Search for the cell housing the specified text and yield its [X, Y] center coordinate. 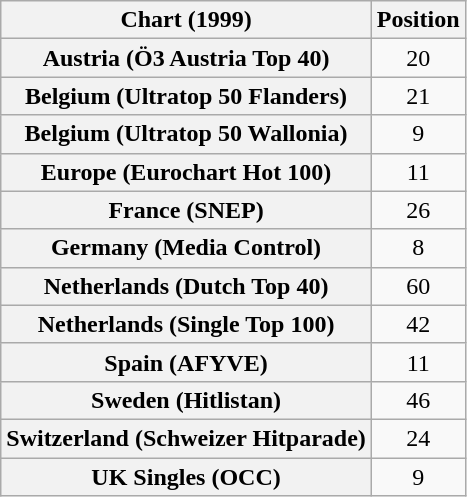
Sweden (Hitlistan) [186, 400]
Netherlands (Dutch Top 40) [186, 286]
8 [418, 248]
Austria (Ö3 Austria Top 40) [186, 58]
Netherlands (Single Top 100) [186, 324]
42 [418, 324]
France (SNEP) [186, 210]
60 [418, 286]
Switzerland (Schweizer Hitparade) [186, 438]
Belgium (Ultratop 50 Flanders) [186, 96]
Belgium (Ultratop 50 Wallonia) [186, 134]
24 [418, 438]
Chart (1999) [186, 20]
20 [418, 58]
46 [418, 400]
26 [418, 210]
21 [418, 96]
Germany (Media Control) [186, 248]
UK Singles (OCC) [186, 477]
Spain (AFYVE) [186, 362]
Position [418, 20]
Europe (Eurochart Hot 100) [186, 172]
